Capture the cell that displays the provided text and extract its [X, Y] central coordinate. 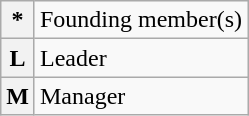
L [18, 58]
Manager [140, 96]
Leader [140, 58]
* [18, 20]
Founding member(s) [140, 20]
M [18, 96]
